Detect which cell encompasses the target text, then output its [x, y] center coordinate. 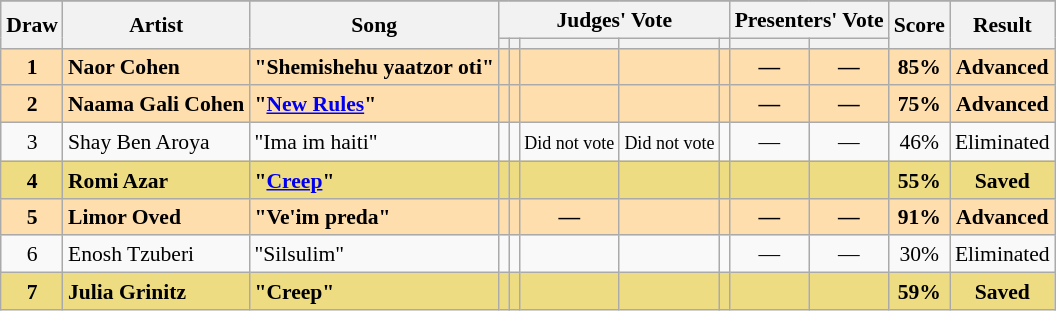
"New Rules" [374, 104]
75% [920, 104]
46% [920, 142]
3 [32, 142]
7 [32, 292]
Song [374, 24]
1 [32, 66]
Enosh Tzuberi [156, 254]
Judges' Vote [614, 20]
2 [32, 104]
Romi Azar [156, 180]
Shay Ben Aroya [156, 142]
"Silsulim" [374, 254]
Artist [156, 24]
91% [920, 216]
Naama Gali Cohen [156, 104]
Naor Cohen [156, 66]
59% [920, 292]
5 [32, 216]
85% [920, 66]
"Shemishehu yaatzor oti" [374, 66]
30% [920, 254]
Score [920, 24]
4 [32, 180]
"Ima im haiti" [374, 142]
Result [1002, 24]
Julia Grinitz [156, 292]
Draw [32, 24]
Presenters' Vote [810, 20]
"Ve'im preda" [374, 216]
6 [32, 254]
55% [920, 180]
Limor Oved [156, 216]
